Locate the cell with the specified text and output its (X, Y) center coordinate. 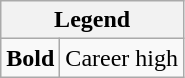
Bold (30, 58)
Legend (92, 20)
Career high (122, 58)
